Capture the cell that displays the provided text and extract its (X, Y) central coordinate. 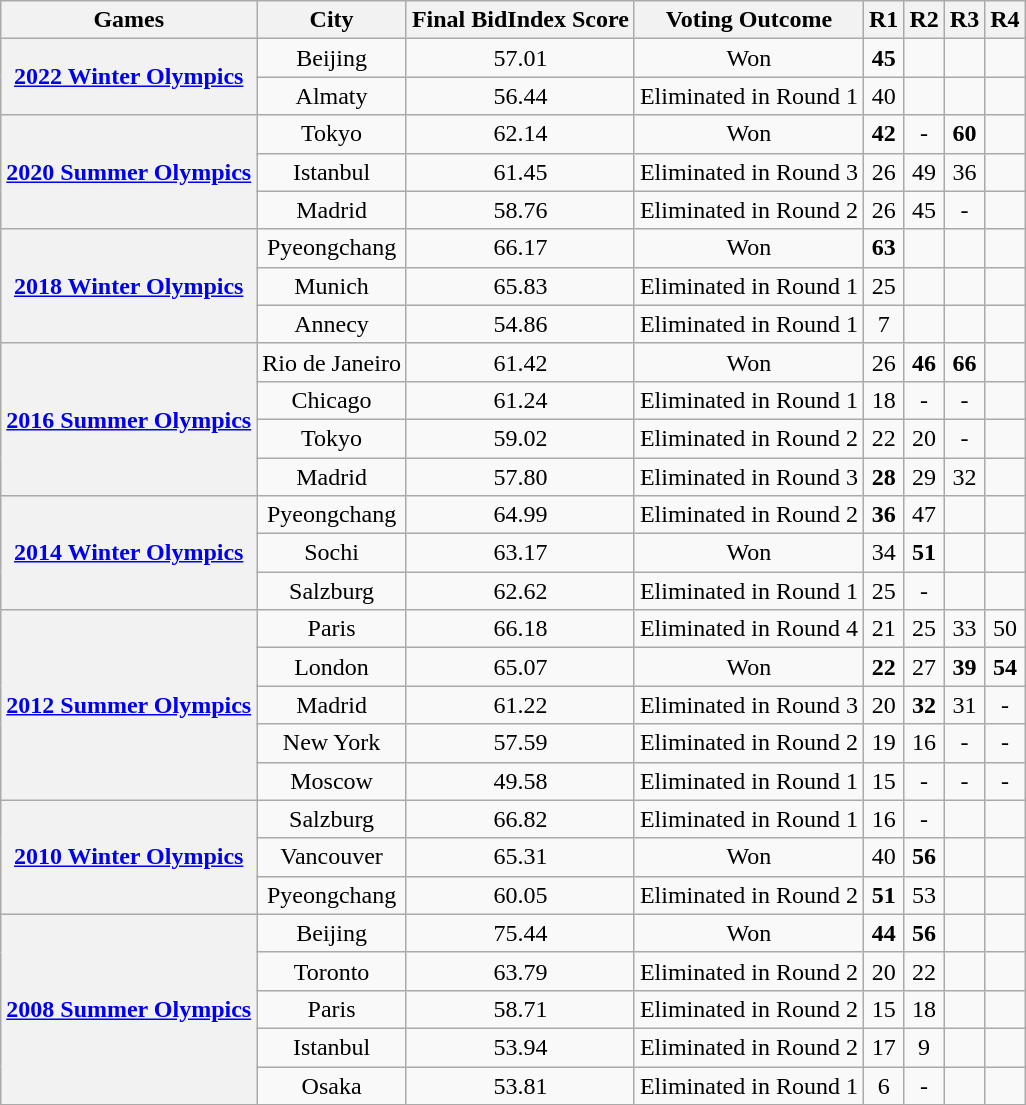
66.18 (520, 629)
53 (924, 895)
63.79 (520, 971)
57.59 (520, 743)
66.82 (520, 819)
9 (924, 1047)
66 (964, 362)
54 (1005, 667)
58.76 (520, 210)
Vancouver (332, 857)
65.07 (520, 667)
Final BidIndex Score (520, 20)
Games (129, 20)
57.01 (520, 58)
Rio de Janeiro (332, 362)
49.58 (520, 781)
56.44 (520, 96)
2012 Summer Olympics (129, 705)
New York (332, 743)
Voting Outcome (748, 20)
62.62 (520, 591)
Toronto (332, 971)
Annecy (332, 324)
49 (924, 172)
53.81 (520, 1085)
City (332, 20)
Munich (332, 286)
63 (883, 248)
Sochi (332, 553)
33 (964, 629)
59.02 (520, 438)
31 (964, 705)
58.71 (520, 1009)
60.05 (520, 895)
29 (924, 477)
75.44 (520, 933)
Almaty (332, 96)
2018 Winter Olympics (129, 286)
61.45 (520, 172)
2014 Winter Olympics (129, 553)
Eliminated in Round 4 (748, 629)
64.99 (520, 515)
34 (883, 553)
R2 (924, 20)
65.31 (520, 857)
27 (924, 667)
R1 (883, 20)
Chicago (332, 400)
62.14 (520, 134)
2016 Summer Olympics (129, 419)
2008 Summer Olympics (129, 1009)
21 (883, 629)
44 (883, 933)
47 (924, 515)
39 (964, 667)
53.94 (520, 1047)
2022 Winter Olympics (129, 77)
7 (883, 324)
46 (924, 362)
R3 (964, 20)
2010 Winter Olympics (129, 857)
Moscow (332, 781)
61.22 (520, 705)
60 (964, 134)
54.86 (520, 324)
28 (883, 477)
2020 Summer Olympics (129, 172)
61.24 (520, 400)
Osaka (332, 1085)
61.42 (520, 362)
R4 (1005, 20)
66.17 (520, 248)
57.80 (520, 477)
50 (1005, 629)
17 (883, 1047)
65.83 (520, 286)
19 (883, 743)
42 (883, 134)
6 (883, 1085)
63.17 (520, 553)
London (332, 667)
